Output the [x, y] coordinate of the center of the cell containing the given text.  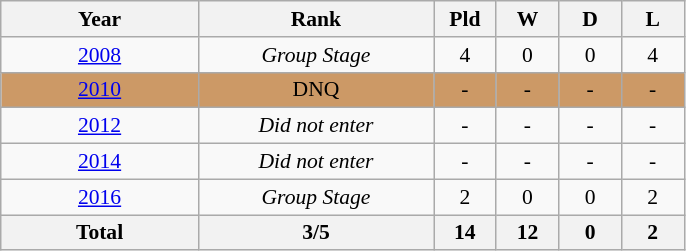
Rank [316, 19]
2008 [100, 55]
DNQ [316, 90]
2014 [100, 162]
2010 [100, 90]
L [652, 19]
W [528, 19]
Total [100, 233]
2016 [100, 197]
3/5 [316, 233]
2012 [100, 126]
14 [466, 233]
D [590, 19]
12 [528, 233]
Year [100, 19]
Pld [466, 19]
